Extract the [X, Y] coordinate from the center of the cell holding the provided text.  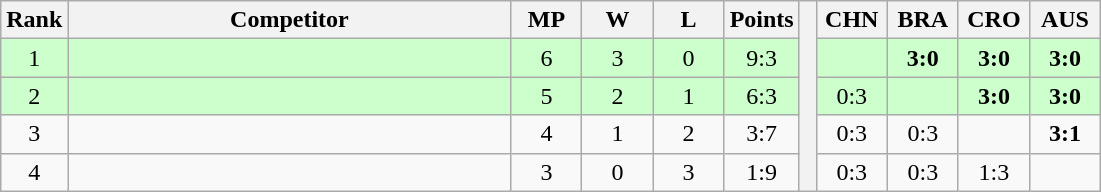
CRO [994, 20]
Rank [34, 20]
3:1 [1064, 134]
AUS [1064, 20]
Points [762, 20]
1:3 [994, 172]
9:3 [762, 58]
1:9 [762, 172]
W [618, 20]
MP [546, 20]
CHN [852, 20]
5 [546, 96]
Competitor [290, 20]
6:3 [762, 96]
BRA [922, 20]
L [688, 20]
3:7 [762, 134]
6 [546, 58]
